From the cell containing the given text, extract its center point as (x, y) coordinate. 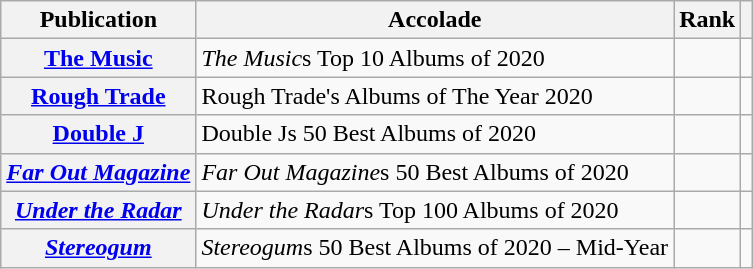
Rank (708, 20)
Rough Trade's Albums of The Year 2020 (435, 96)
The Music (98, 58)
Under the Radar (98, 210)
Under the Radars Top 100 Albums of 2020 (435, 210)
Publication (98, 20)
Stereogum (98, 248)
Rough Trade (98, 96)
Far Out Magazine (98, 172)
Double Js 50 Best Albums of 2020 (435, 134)
The Musics Top 10 Albums of 2020 (435, 58)
Accolade (435, 20)
Stereogums 50 Best Albums of 2020 – Mid-Year (435, 248)
Far Out Magazines 50 Best Albums of 2020 (435, 172)
Double J (98, 134)
